From the cell containing the given text, extract its center point as (x, y) coordinate. 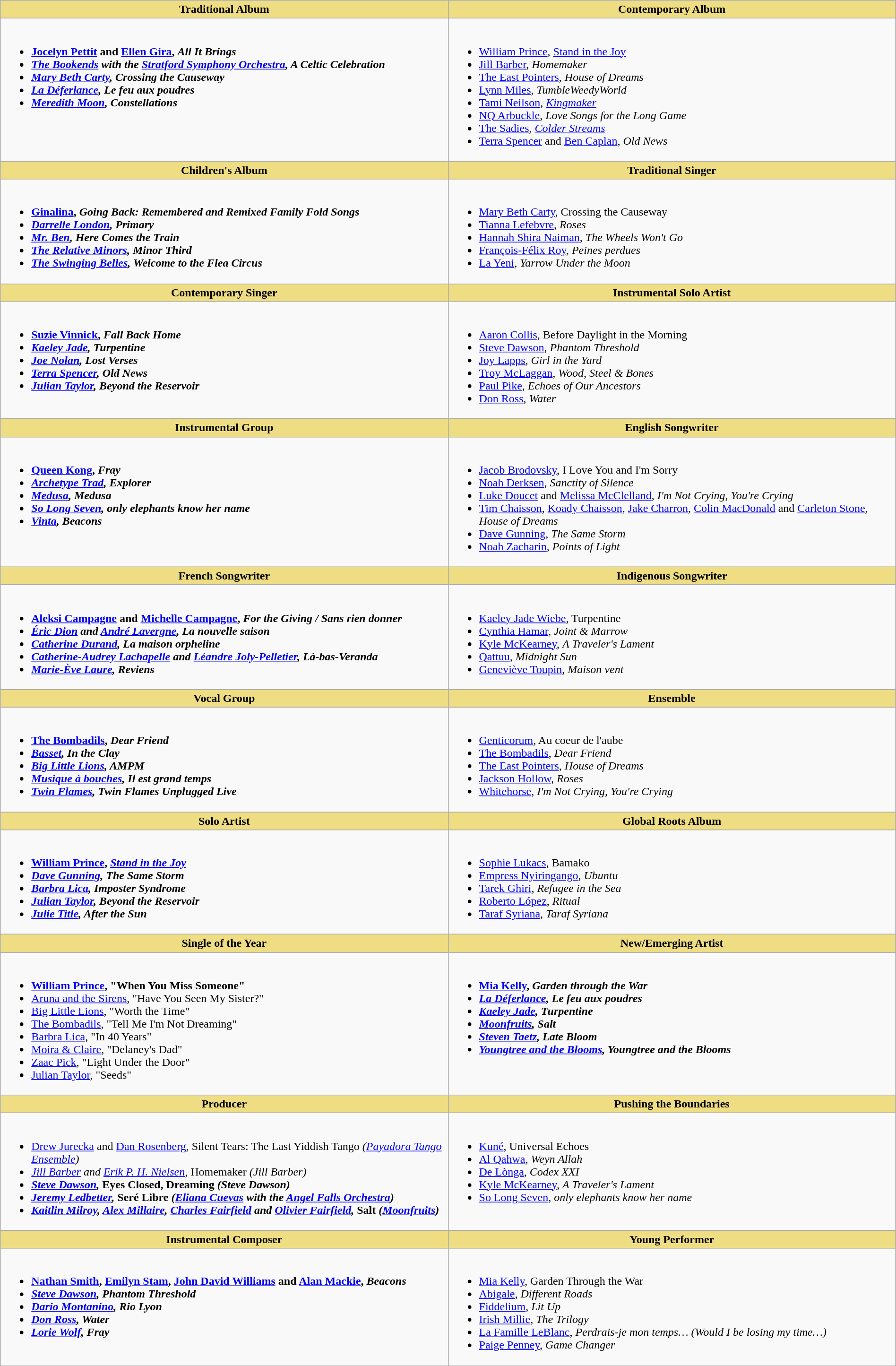
Producer (224, 1104)
Solo Artist (224, 821)
Suzie Vinnick, Fall Back HomeKaeley Jade, TurpentineJoe Nolan, Lost VersesTerra Spencer, Old NewsJulian Taylor, Beyond the Reservoir (224, 360)
Kuné, Universal EchoesAl Qahwa, Weyn AllahDe Lònga, Codex XXIKyle McKearney, A Traveler's LamentSo Long Seven, only elephants know her name (672, 1172)
Queen Kong, FrayArchetype Trad, ExplorerMedusa, MedusaSo Long Seven, only elephants know her nameVinta, Beacons (224, 502)
Instrumental Group (224, 428)
Global Roots Album (672, 821)
Traditional Album (224, 9)
Sophie Lukacs, BamakoEmpress Nyiringango, UbuntuTarek Ghiri, Refugee in the SeaRoberto López, RitualTaraf Syriana, Taraf Syriana (672, 882)
English Songwriter (672, 428)
Instrumental Composer (224, 1239)
Ensemble (672, 698)
Traditional Singer (672, 170)
Contemporary Singer (224, 293)
Indigenous Songwriter (672, 576)
Contemporary Album (672, 9)
Vocal Group (224, 698)
New/Emerging Artist (672, 943)
The Bombadils, Dear FriendBasset, In the ClayBig Little Lions, AMPMMusique à bouches, Il est grand tempsTwin Flames, Twin Flames Unplugged Live (224, 759)
Children's Album (224, 170)
Instrumental Solo Artist (672, 293)
French Songwriter (224, 576)
Pushing the Boundaries (672, 1104)
Kaeley Jade Wiebe, TurpentineCynthia Hamar, Joint & MarrowKyle McKearney, A Traveler's LamentQattuu, Midnight SunGeneviève Toupin, Maison vent (672, 637)
Single of the Year (224, 943)
Young Performer (672, 1239)
